Extract the [x, y] coordinate from the center of the cell holding the provided text.  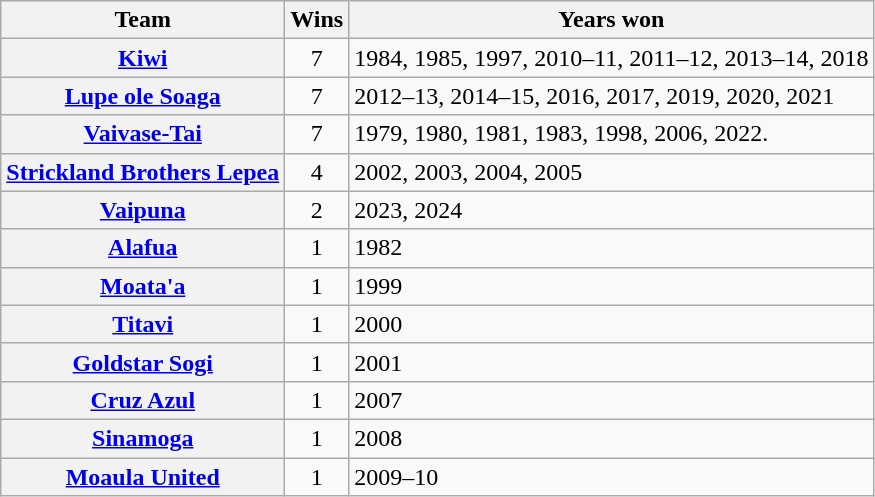
Team [143, 20]
2023, 2024 [612, 210]
2001 [612, 362]
Lupe ole Soaga [143, 96]
2009–10 [612, 477]
Strickland Brothers Lepea [143, 172]
Vaivase-Tai [143, 134]
Goldstar Sogi [143, 362]
1982 [612, 248]
Cruz Azul [143, 400]
Sinamoga [143, 438]
2 [317, 210]
2002, 2003, 2004, 2005 [612, 172]
Wins [317, 20]
Years won [612, 20]
2007 [612, 400]
Moata'a [143, 286]
1979, 1980, 1981, 1983, 1998, 2006, 2022. [612, 134]
1984, 1985, 1997, 2010–11, 2011–12, 2013–14, 2018 [612, 58]
1999 [612, 286]
Moaula United [143, 477]
Alafua [143, 248]
2008 [612, 438]
Kiwi [143, 58]
Titavi [143, 324]
4 [317, 172]
2000 [612, 324]
2012–13, 2014–15, 2016, 2017, 2019, 2020, 2021 [612, 96]
Vaipuna [143, 210]
